For the text-containing cell, return its midpoint in (X, Y) coordinate format. 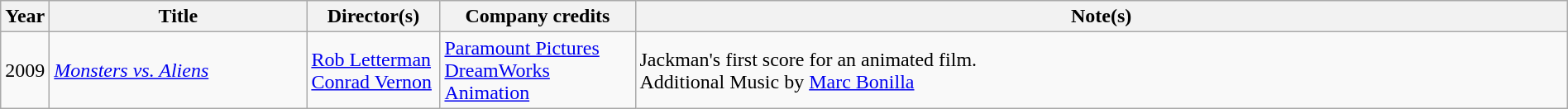
Monsters vs. Aliens (179, 70)
Jackman's first score for an animated film.Additional Music by Marc Bonilla (1102, 70)
Title (179, 17)
Year (25, 17)
Paramount PicturesDreamWorks Animation (538, 70)
Rob LettermanConrad Vernon (374, 70)
2009 (25, 70)
Director(s) (374, 17)
Note(s) (1102, 17)
Company credits (538, 17)
